For the text-containing cell, return its midpoint in [x, y] coordinate format. 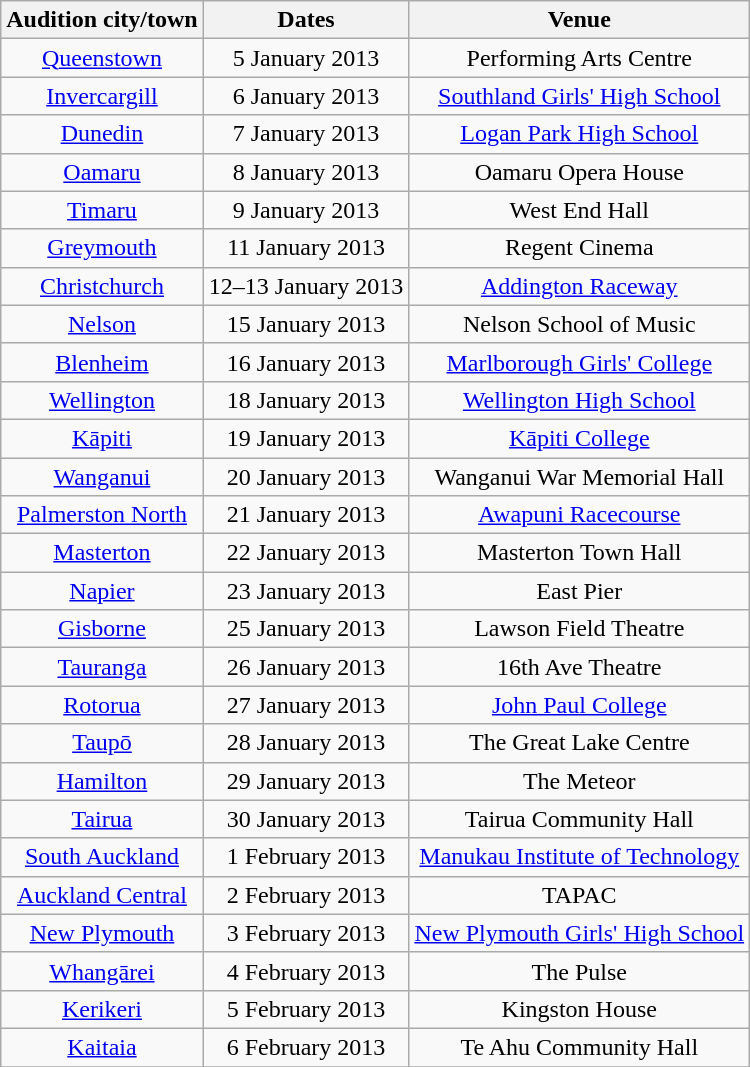
Southland Girls' High School [580, 96]
West End Hall [580, 210]
23 January 2013 [306, 591]
Whangārei [102, 971]
Audition city/town [102, 20]
29 January 2013 [306, 781]
18 January 2013 [306, 400]
Wellington High School [580, 400]
11 January 2013 [306, 248]
Oamaru [102, 172]
22 January 2013 [306, 553]
Wanganui [102, 477]
The Great Lake Centre [580, 743]
TAPAC [580, 895]
Awapuni Racecourse [580, 515]
Lawson Field Theatre [580, 629]
21 January 2013 [306, 515]
1 February 2013 [306, 857]
Christchurch [102, 286]
Tairua Community Hall [580, 819]
Napier [102, 591]
Venue [580, 20]
Auckland Central [102, 895]
5 January 2013 [306, 58]
Wellington [102, 400]
Oamaru Opera House [580, 172]
Wanganui War Memorial Hall [580, 477]
Rotorua [102, 705]
Kerikeri [102, 1009]
Kāpiti [102, 438]
Addington Raceway [580, 286]
Kāpiti College [580, 438]
3 February 2013 [306, 933]
Masterton Town Hall [580, 553]
19 January 2013 [306, 438]
26 January 2013 [306, 667]
Tauranga [102, 667]
27 January 2013 [306, 705]
Taupō [102, 743]
Gisborne [102, 629]
Manukau Institute of Technology [580, 857]
Palmerston North [102, 515]
28 January 2013 [306, 743]
25 January 2013 [306, 629]
5 February 2013 [306, 1009]
7 January 2013 [306, 134]
Invercargill [102, 96]
Timaru [102, 210]
6 January 2013 [306, 96]
New Plymouth [102, 933]
8 January 2013 [306, 172]
Marlborough Girls' College [580, 362]
Blenheim [102, 362]
The Meteor [580, 781]
Kaitaia [102, 1047]
John Paul College [580, 705]
20 January 2013 [306, 477]
East Pier [580, 591]
16th Ave Theatre [580, 667]
Kingston House [580, 1009]
9 January 2013 [306, 210]
New Plymouth Girls' High School [580, 933]
4 February 2013 [306, 971]
2 February 2013 [306, 895]
15 January 2013 [306, 324]
South Auckland [102, 857]
Dates [306, 20]
Hamilton [102, 781]
Performing Arts Centre [580, 58]
12–13 January 2013 [306, 286]
The Pulse [580, 971]
Queenstown [102, 58]
Dunedin [102, 134]
Nelson [102, 324]
Tairua [102, 819]
6 February 2013 [306, 1047]
16 January 2013 [306, 362]
Greymouth [102, 248]
Regent Cinema [580, 248]
Logan Park High School [580, 134]
Masterton [102, 553]
30 January 2013 [306, 819]
Nelson School of Music [580, 324]
Te Ahu Community Hall [580, 1047]
